Capture the cell that displays the provided text and extract its [x, y] central coordinate. 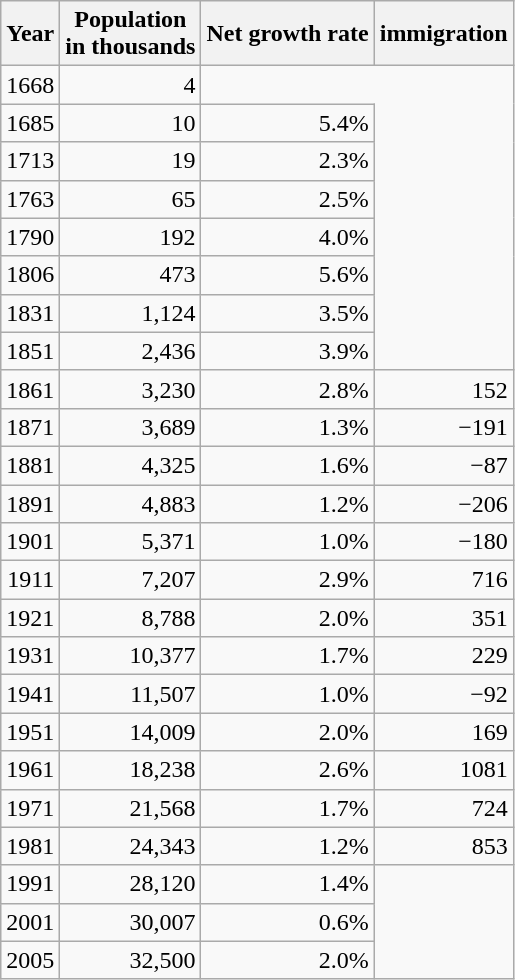
853 [444, 846]
−191 [444, 427]
1.4% [288, 884]
1806 [30, 275]
1961 [30, 770]
1685 [30, 123]
1941 [30, 694]
0.6% [288, 922]
169 [444, 732]
716 [444, 580]
18,238 [130, 770]
1931 [30, 656]
1901 [30, 542]
32,500 [130, 960]
1831 [30, 313]
24,343 [130, 846]
8,788 [130, 618]
−180 [444, 542]
192 [130, 237]
1.3% [288, 427]
1871 [30, 427]
11,507 [130, 694]
152 [444, 389]
−87 [444, 465]
3.5% [288, 313]
28,120 [130, 884]
14,009 [130, 732]
1713 [30, 161]
−206 [444, 503]
724 [444, 808]
5.4% [288, 123]
30,007 [130, 922]
2.3% [288, 161]
1,124 [130, 313]
3.9% [288, 351]
1081 [444, 770]
Net growth rate [288, 34]
−92 [444, 694]
65 [130, 199]
10,377 [130, 656]
1891 [30, 503]
19 [130, 161]
2.5% [288, 199]
1971 [30, 808]
10 [130, 123]
1881 [30, 465]
1851 [30, 351]
1763 [30, 199]
3,230 [130, 389]
Populationin thousands [130, 34]
21,568 [130, 808]
351 [444, 618]
3,689 [130, 427]
immigration [444, 34]
1.6% [288, 465]
Year [30, 34]
5.6% [288, 275]
2001 [30, 922]
1991 [30, 884]
1921 [30, 618]
2.8% [288, 389]
1981 [30, 846]
7,207 [130, 580]
2.6% [288, 770]
2,436 [130, 351]
4,325 [130, 465]
1911 [30, 580]
4 [130, 85]
1668 [30, 85]
4.0% [288, 237]
1861 [30, 389]
473 [130, 275]
5,371 [130, 542]
2005 [30, 960]
1951 [30, 732]
229 [444, 656]
4,883 [130, 503]
1790 [30, 237]
2.9% [288, 580]
